Return [X, Y] of the center of cell containing provided text 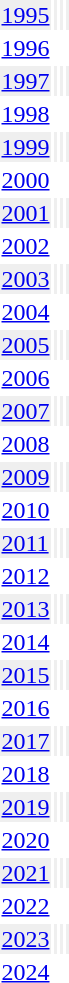
2003 [26, 279]
2013 [26, 609]
2015 [26, 675]
2021 [26, 873]
2019 [26, 807]
1997 [26, 81]
2014 [26, 642]
1998 [26, 114]
2005 [26, 345]
2001 [26, 213]
2011 [26, 543]
1996 [26, 48]
2016 [26, 708]
2012 [26, 576]
2008 [26, 444]
2018 [26, 774]
2017 [26, 741]
2009 [26, 477]
2007 [26, 411]
1999 [26, 147]
2022 [26, 906]
1995 [26, 15]
2023 [26, 939]
2010 [26, 510]
2004 [26, 312]
2002 [26, 246]
2000 [26, 180]
2006 [26, 378]
2020 [26, 840]
